Detect which cell encompasses the target text, then output its [X, Y] center coordinate. 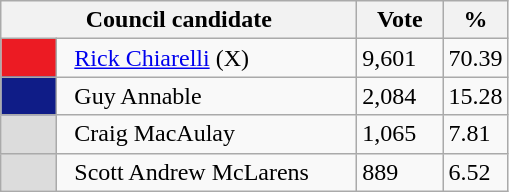
Guy Annable [207, 96]
Council candidate [179, 20]
Craig MacAulay [207, 134]
1,065 [400, 134]
2,084 [400, 96]
6.52 [476, 172]
Rick Chiarelli (X) [207, 58]
9,601 [400, 58]
Vote [400, 20]
70.39 [476, 58]
% [476, 20]
15.28 [476, 96]
889 [400, 172]
7.81 [476, 134]
Scott Andrew McLarens [207, 172]
